Provide the (x, y) coordinate of the cell's center where the given text is located.  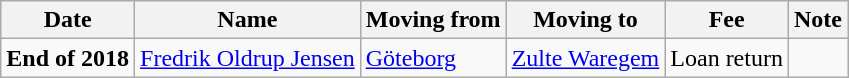
Date (68, 20)
Fee (727, 20)
End of 2018 (68, 58)
Name (248, 20)
Loan return (727, 58)
Moving from (433, 20)
Zulte Waregem (586, 58)
Göteborg (433, 58)
Fredrik Oldrup Jensen (248, 58)
Note (818, 20)
Moving to (586, 20)
